Detect which cell encompasses the target text, then output its (X, Y) center coordinate. 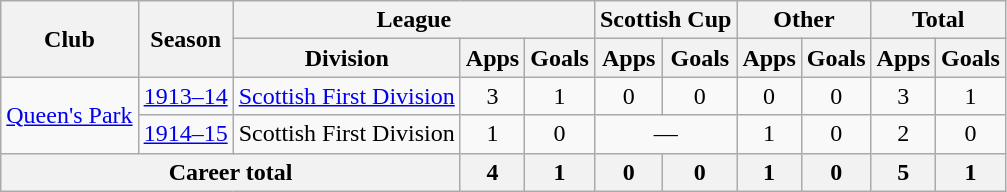
Scottish Cup (665, 20)
Season (186, 39)
Club (70, 39)
Total (938, 20)
Queen's Park (70, 115)
Division (346, 58)
Career total (231, 172)
1914–15 (186, 134)
4 (492, 172)
1913–14 (186, 96)
Other (804, 20)
5 (903, 172)
― (665, 134)
League (414, 20)
2 (903, 134)
